For the text-containing cell, return its midpoint in [X, Y] coordinate format. 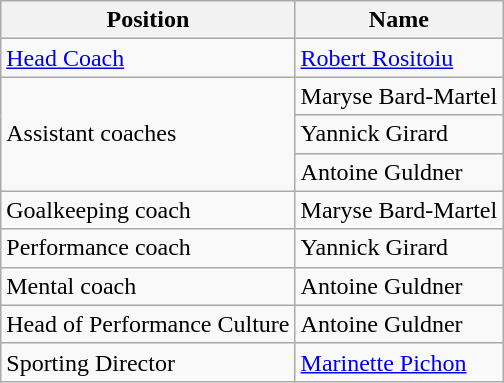
Goalkeeping coach [148, 210]
Robert Rositoiu [399, 58]
Performance coach [148, 248]
Marinette Pichon [399, 362]
Head Coach [148, 58]
Mental coach [148, 286]
Assistant coaches [148, 134]
Sporting Director [148, 362]
Position [148, 20]
Name [399, 20]
Head of Performance Culture [148, 324]
